Pinpoint the cell where the given text exists, returning its [X, Y] midpoint coordinate. 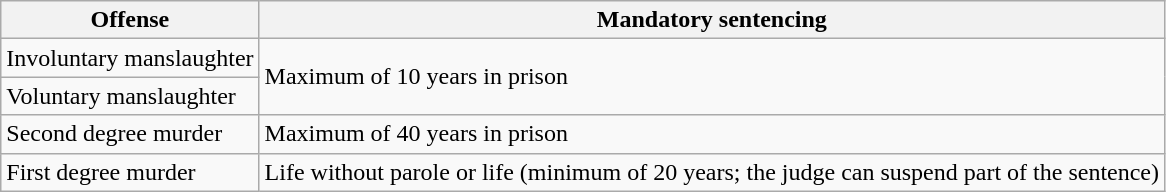
Maximum of 40 years in prison [712, 134]
Mandatory sentencing [712, 20]
Offense [130, 20]
Life without parole or life (minimum of 20 years; the judge can suspend part of the sentence) [712, 172]
Maximum of 10 years in prison [712, 77]
Voluntary manslaughter [130, 96]
Involuntary manslaughter [130, 58]
Second degree murder [130, 134]
First degree murder [130, 172]
